Pinpoint the cell where the given text exists, returning its [X, Y] midpoint coordinate. 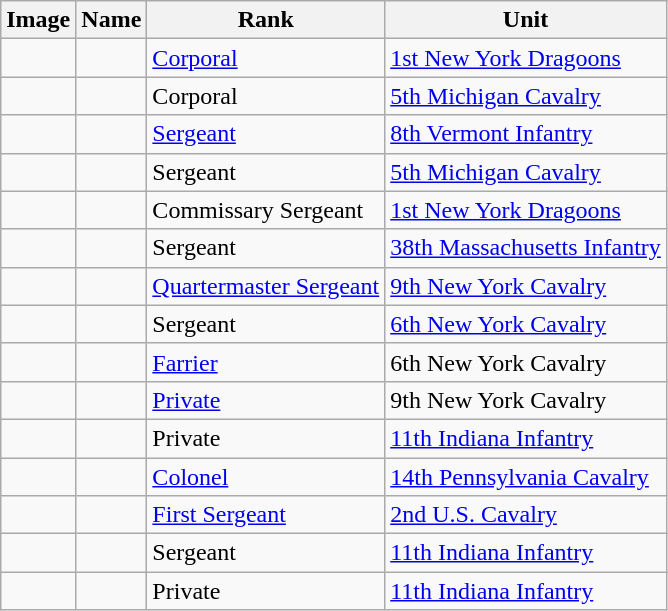
Quartermaster Sergeant [266, 286]
Colonel [266, 477]
2nd U.S. Cavalry [526, 515]
Name [112, 20]
Image [38, 20]
38th Massachusetts Infantry [526, 248]
Commissary Sergeant [266, 210]
Rank [266, 20]
Unit [526, 20]
14th Pennsylvania Cavalry [526, 477]
First Sergeant [266, 515]
Farrier [266, 362]
8th Vermont Infantry [526, 134]
